Pinpoint the cell where the given text exists, returning its (X, Y) midpoint coordinate. 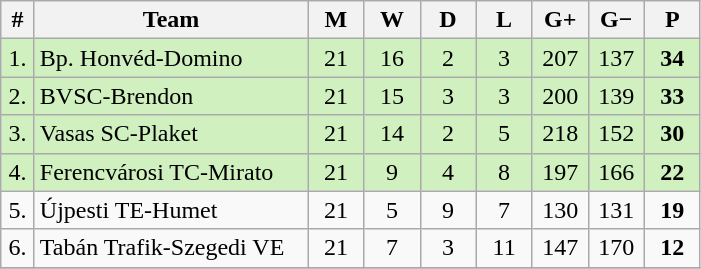
G+ (560, 20)
11 (504, 248)
Ferencvárosi TC-Mirato (171, 172)
166 (616, 172)
14 (392, 134)
137 (616, 58)
Team (171, 20)
4 (448, 172)
152 (616, 134)
Újpesti TE-Humet (171, 210)
130 (560, 210)
P (672, 20)
170 (616, 248)
197 (560, 172)
15 (392, 96)
5. (18, 210)
131 (616, 210)
19 (672, 210)
G− (616, 20)
Vasas SC-Plaket (171, 134)
3. (18, 134)
L (504, 20)
M (336, 20)
16 (392, 58)
12 (672, 248)
# (18, 20)
4. (18, 172)
139 (616, 96)
6. (18, 248)
BVSC-Brendon (171, 96)
W (392, 20)
D (448, 20)
22 (672, 172)
2. (18, 96)
33 (672, 96)
200 (560, 96)
8 (504, 172)
147 (560, 248)
34 (672, 58)
1. (18, 58)
Bp. Honvéd-Domino (171, 58)
Tabán Trafik-Szegedi VE (171, 248)
30 (672, 134)
218 (560, 134)
207 (560, 58)
